Determine the (x, y) coordinate at the center of the cell enclosing the given text.  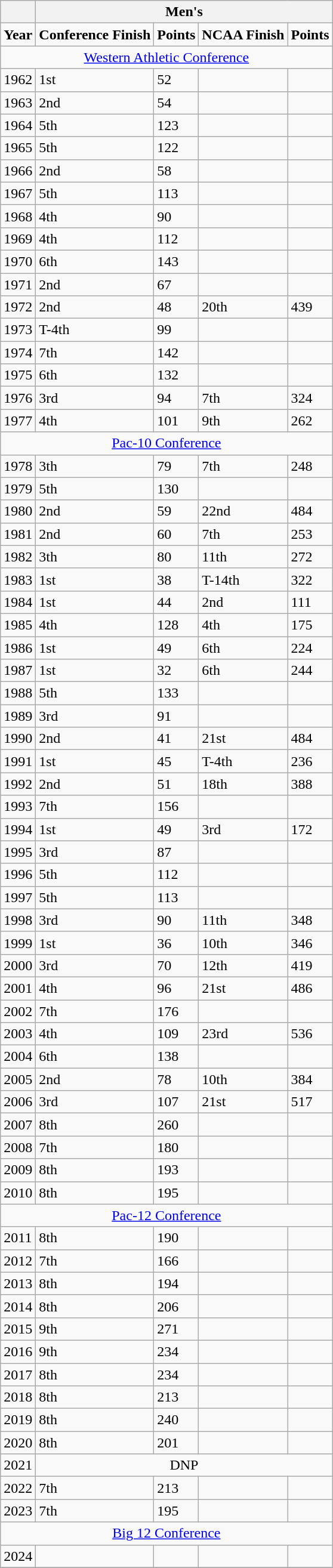
206 (177, 1306)
175 (310, 625)
1983 (18, 579)
224 (310, 647)
101 (177, 421)
180 (177, 1147)
272 (310, 557)
48 (177, 307)
388 (310, 784)
2002 (18, 1011)
59 (177, 511)
2020 (18, 1443)
1997 (18, 897)
346 (310, 943)
12th (243, 965)
123 (177, 125)
1972 (18, 307)
1967 (18, 193)
2018 (18, 1397)
1987 (18, 671)
1984 (18, 602)
384 (310, 1079)
1988 (18, 693)
201 (177, 1443)
1989 (18, 716)
1976 (18, 398)
1993 (18, 807)
2024 (18, 1556)
Year (18, 35)
1964 (18, 125)
176 (177, 1011)
248 (310, 466)
78 (177, 1079)
1999 (18, 943)
1995 (18, 852)
1969 (18, 239)
2010 (18, 1193)
271 (177, 1329)
253 (310, 534)
38 (177, 579)
2014 (18, 1306)
18th (243, 784)
22nd (243, 511)
80 (177, 557)
240 (177, 1420)
2021 (18, 1465)
236 (310, 761)
419 (310, 965)
44 (177, 602)
1970 (18, 261)
2004 (18, 1057)
2023 (18, 1511)
142 (177, 353)
130 (177, 489)
1973 (18, 330)
133 (177, 693)
2015 (18, 1329)
54 (177, 103)
1986 (18, 647)
1975 (18, 375)
51 (177, 784)
1978 (18, 466)
2022 (18, 1488)
45 (177, 761)
Big 12 Conference (166, 1533)
1977 (18, 421)
1965 (18, 148)
1974 (18, 353)
2001 (18, 988)
1991 (18, 761)
166 (177, 1261)
2019 (18, 1420)
2006 (18, 1102)
2005 (18, 1079)
1962 (18, 80)
193 (177, 1170)
91 (177, 716)
41 (177, 739)
1994 (18, 829)
190 (177, 1238)
1992 (18, 784)
111 (310, 602)
2008 (18, 1147)
94 (177, 398)
36 (177, 943)
67 (177, 285)
517 (310, 1102)
1979 (18, 489)
107 (177, 1102)
Men's (184, 12)
122 (177, 148)
132 (177, 375)
Western Athletic Conference (166, 57)
348 (310, 920)
1963 (18, 103)
52 (177, 80)
138 (177, 1057)
2000 (18, 965)
99 (177, 330)
109 (177, 1034)
1998 (18, 920)
79 (177, 466)
23rd (243, 1034)
260 (177, 1125)
87 (177, 852)
322 (310, 579)
2012 (18, 1261)
2007 (18, 1125)
2009 (18, 1170)
324 (310, 398)
128 (177, 625)
Pac-10 Conference (166, 443)
1996 (18, 875)
60 (177, 534)
194 (177, 1283)
Pac-12 Conference (166, 1215)
1971 (18, 285)
1990 (18, 739)
262 (310, 421)
172 (310, 829)
1968 (18, 216)
156 (177, 807)
1985 (18, 625)
NCAA Finish (243, 35)
2017 (18, 1374)
1966 (18, 171)
2003 (18, 1034)
1981 (18, 534)
70 (177, 965)
32 (177, 671)
58 (177, 171)
Conference Finish (95, 35)
439 (310, 307)
DNP (184, 1465)
20th (243, 307)
2011 (18, 1238)
143 (177, 261)
486 (310, 988)
T-14th (243, 579)
1980 (18, 511)
1982 (18, 557)
244 (310, 671)
2013 (18, 1283)
96 (177, 988)
536 (310, 1034)
2016 (18, 1351)
